Extract the (x, y) coordinate from the center of the cell holding the provided text.  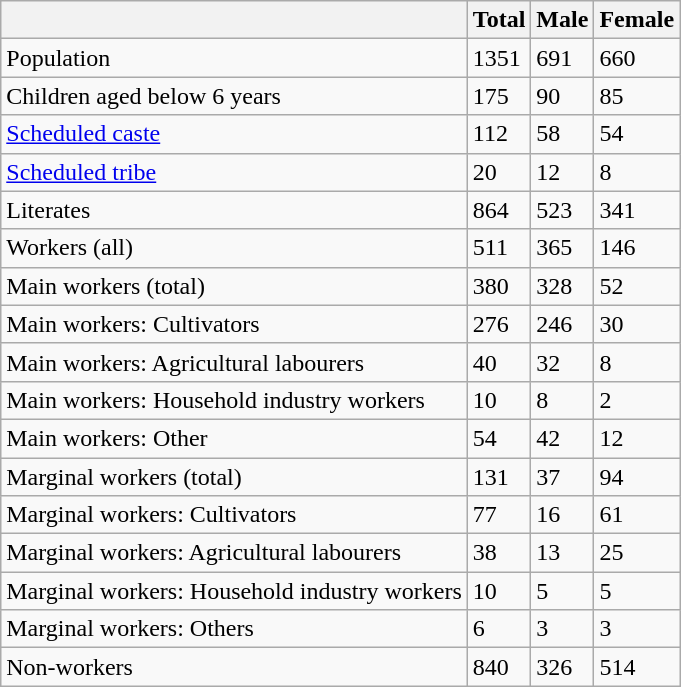
Main workers: Cultivators (234, 324)
660 (637, 58)
13 (562, 553)
37 (562, 477)
1351 (499, 58)
511 (499, 248)
Marginal workers: Agricultural labourers (234, 553)
85 (637, 96)
112 (499, 134)
58 (562, 134)
691 (562, 58)
52 (637, 286)
Main workers (total) (234, 286)
40 (499, 362)
146 (637, 248)
30 (637, 324)
246 (562, 324)
20 (499, 172)
341 (637, 210)
326 (562, 667)
32 (562, 362)
94 (637, 477)
61 (637, 515)
6 (499, 629)
Scheduled tribe (234, 172)
90 (562, 96)
16 (562, 515)
Workers (all) (234, 248)
175 (499, 96)
Literates (234, 210)
380 (499, 286)
Scheduled caste (234, 134)
523 (562, 210)
2 (637, 400)
Marginal workers: Household industry workers (234, 591)
Population (234, 58)
365 (562, 248)
Marginal workers: Others (234, 629)
Marginal workers (total) (234, 477)
25 (637, 553)
Total (499, 20)
Marginal workers: Cultivators (234, 515)
328 (562, 286)
38 (499, 553)
Children aged below 6 years (234, 96)
Main workers: Agricultural labourers (234, 362)
Main workers: Household industry workers (234, 400)
Female (637, 20)
Male (562, 20)
276 (499, 324)
42 (562, 438)
864 (499, 210)
77 (499, 515)
131 (499, 477)
Non-workers (234, 667)
840 (499, 667)
Main workers: Other (234, 438)
514 (637, 667)
